Capture the cell that displays the provided text and extract its [x, y] central coordinate. 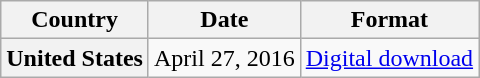
Format [389, 20]
Date [224, 20]
April 27, 2016 [224, 58]
Country [75, 20]
Digital download [389, 58]
United States [75, 58]
